Find where the given text appears and provide that cell's center as (x, y) coordinate. 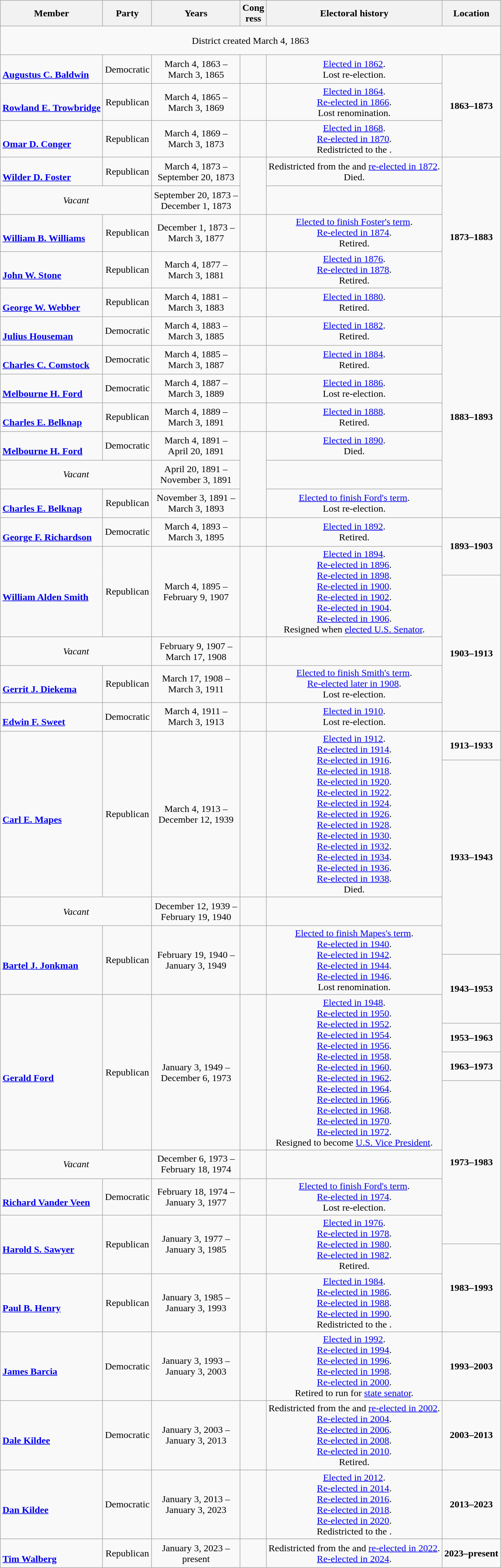
March 4, 1891 –April 20, 1891 (196, 446)
March 4, 1883 –March 3, 1885 (196, 331)
Elected in 1910.Lost re-election. (354, 717)
Julius Houseman (52, 331)
Elected in 1888.Retired. (354, 417)
Gerald Ford (52, 1072)
1863–1873 (471, 106)
1903–1913 (471, 653)
Bartel J. Jonkman (52, 960)
March 4, 1877 –March 3, 1881 (196, 270)
February 9, 1907 –March 17, 1908 (196, 651)
March 4, 1863 –March 3, 1865 (196, 69)
Years (196, 14)
Paul B. Henry (52, 1303)
January 3, 2013 –January 3, 2023 (196, 1504)
Location (471, 14)
1943–1953 (471, 989)
Gerrit J. Diekema (52, 684)
Redistricted from the and re-elected in 1872.Died. (354, 171)
Party (128, 14)
1983–1993 (471, 1288)
Elected in 2012.Re-elected in 2014.Re-elected in 2016.Re-elected in 2018.Re-elected in 2020.Redistricted to the . (354, 1504)
1973–1983 (471, 1162)
March 4, 1887 –March 3, 1889 (196, 388)
December 12, 1939 –February 19, 1940 (196, 911)
Elected to finish Mapes's term.Re-elected in 1940.Re-elected in 1942.Re-elected in 1944.Re-elected in 1946.Lost renomination. (354, 960)
Elected to finish Foster's term.Re-elected in 1874.Retired. (354, 233)
William B. Williams (52, 233)
March 4, 1869 –March 3, 1873 (196, 139)
Tim Walberg (52, 1553)
April 20, 1891 –November 3, 1891 (196, 475)
Elected in 1882.Retired. (354, 331)
March 4, 1885 –March 3, 1887 (196, 360)
1913–1933 (471, 745)
Elected in 1976.Re-elected in 1978.Re-elected in 1980.Re-elected in 1982.Retired. (354, 1244)
Elected to finish Smith's term.Re-elected later in 1908.Lost re-election. (354, 684)
1893–1903 (471, 546)
Elected in 1862.Lost re-election. (354, 69)
Rowland E. Trowbridge (52, 102)
James Barcia (52, 1366)
Omar D. Conger (52, 139)
1933–1943 (471, 857)
Augustus C. Baldwin (52, 69)
March 4, 1873 –September 20, 1873 (196, 171)
November 3, 1891 –March 3, 1893 (196, 503)
1993–2003 (471, 1366)
Elected in 1886.Lost re-election. (354, 388)
Elected in 1984.Re-elected in 1986.Re-elected in 1988.Re-elected in 1990.Redistricted to the . (354, 1303)
1953–1963 (471, 1038)
January 3, 1985 –January 3, 1993 (196, 1303)
January 3, 1949 –December 6, 1973 (196, 1072)
1873–1883 (471, 237)
Elected in 1868.Re-elected in 1870.Redistricted to the . (354, 139)
March 4, 1881 –March 3, 1883 (196, 302)
Richard Vander Veen (52, 1197)
Elected in 1884.Retired. (354, 360)
March 4, 1913 –December 12, 1939 (196, 814)
Elected in 1992.Re-elected in 1994.Re-elected in 1996.Re-elected in 1998.Re-elected in 2000.Retired to run for state senator. (354, 1366)
Edwin F. Sweet (52, 717)
January 3, 2023 –present (196, 1553)
Redistricted from the and re-elected in 2022.Re-elected in 2024. (354, 1553)
Dale Kildee (52, 1436)
John W. Stone (52, 270)
1963–1973 (471, 1066)
Elected in 1864.Re-elected in 1866.Lost renomination. (354, 102)
March 4, 1895 –February 9, 1907 (196, 592)
George W. Webber (52, 302)
Elected to finish Ford's term.Lost re-election. (354, 503)
1883–1893 (471, 417)
January 3, 2003 –January 3, 2013 (196, 1436)
Elected in 1890.Died. (354, 446)
February 18, 1974 –January 3, 1977 (196, 1197)
Dan Kildee (52, 1504)
2023–present (471, 1553)
February 19, 1940 –January 3, 1949 (196, 960)
Redistricted from the and re-elected in 2002.Re-elected in 2004.Re-elected in 2006.Re-elected in 2008.Re-elected in 2010.Retired. (354, 1436)
January 3, 1993 –January 3, 2003 (196, 1366)
Member (52, 14)
March 4, 1893 –March 3, 1895 (196, 532)
March 4, 1865 –March 3, 1869 (196, 102)
March 4, 1889 –March 3, 1891 (196, 417)
March 17, 1908 –March 3, 1911 (196, 684)
District created March 4, 1863 (250, 41)
2003–2013 (471, 1436)
Elected in 1880.Retired. (354, 302)
Electoral history (354, 14)
September 20, 1873 –December 1, 1873 (196, 200)
Elected in 1892.Retired. (354, 532)
Carl E. Mapes (52, 814)
Elected to finish Ford's term.Re-elected in 1974.Lost re-election. (354, 1197)
Elected in 1876.Re-elected in 1878.Retired. (354, 270)
Congress (253, 14)
William Alden Smith (52, 592)
Charles C. Comstock (52, 360)
December 1, 1873 –March 3, 1877 (196, 233)
January 3, 1977 –January 3, 1985 (196, 1244)
George F. Richardson (52, 532)
Wilder D. Foster (52, 171)
Harold S. Sawyer (52, 1244)
March 4, 1911 –March 3, 1913 (196, 717)
2013–2023 (471, 1504)
December 6, 1973 –February 18, 1974 (196, 1164)
